Extract the (x, y) coordinate from the center of the cell holding the provided text.  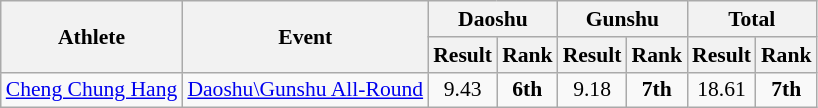
9.18 (592, 90)
Daoshu\Gunshu All-Round (305, 90)
Cheng Chung Hang (92, 90)
9.43 (462, 90)
Event (305, 36)
6th (528, 90)
18.61 (722, 90)
Total (752, 19)
Athlete (92, 36)
Daoshu (492, 19)
Gunshu (622, 19)
